Output the (x, y) coordinate of the center of the cell containing the given text.  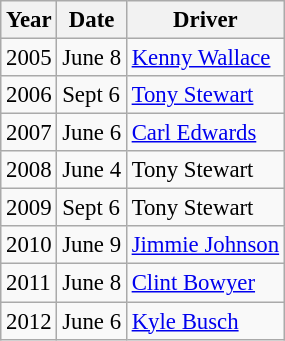
2008 (29, 170)
2010 (29, 245)
Date (92, 20)
June 4 (92, 170)
Kenny Wallace (205, 58)
2007 (29, 133)
Jimmie Johnson (205, 245)
2006 (29, 95)
2005 (29, 58)
2009 (29, 208)
Driver (205, 20)
Year (29, 20)
Carl Edwards (205, 133)
Clint Bowyer (205, 283)
2011 (29, 283)
June 9 (92, 245)
Kyle Busch (205, 321)
2012 (29, 321)
